Extract the [x, y] coordinate from the center of the cell holding the provided text.  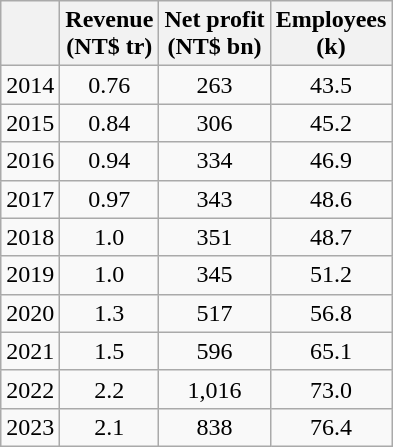
0.97 [110, 199]
0.94 [110, 161]
65.1 [331, 351]
517 [214, 313]
2023 [30, 427]
345 [214, 275]
1.5 [110, 351]
263 [214, 85]
2.2 [110, 389]
596 [214, 351]
45.2 [331, 123]
0.84 [110, 123]
2018 [30, 237]
Revenue(NT$ tr) [110, 34]
73.0 [331, 389]
46.9 [331, 161]
1.3 [110, 313]
343 [214, 199]
Employees(k) [331, 34]
2.1 [110, 427]
0.76 [110, 85]
2020 [30, 313]
306 [214, 123]
2015 [30, 123]
351 [214, 237]
1,016 [214, 389]
43.5 [331, 85]
Net profit(NT$ bn) [214, 34]
2014 [30, 85]
48.7 [331, 237]
2016 [30, 161]
56.8 [331, 313]
2021 [30, 351]
2022 [30, 389]
838 [214, 427]
2017 [30, 199]
334 [214, 161]
48.6 [331, 199]
51.2 [331, 275]
2019 [30, 275]
76.4 [331, 427]
